Pinpoint the cell where the given text exists, returning its (x, y) midpoint coordinate. 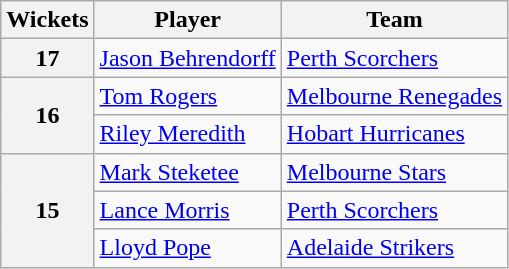
Tom Rogers (188, 96)
17 (48, 58)
15 (48, 210)
Adelaide Strikers (394, 248)
Lance Morris (188, 210)
Team (394, 20)
Lloyd Pope (188, 248)
Mark Steketee (188, 172)
Wickets (48, 20)
Jason Behrendorff (188, 58)
Melbourne Stars (394, 172)
16 (48, 115)
Player (188, 20)
Melbourne Renegades (394, 96)
Hobart Hurricanes (394, 134)
Riley Meredith (188, 134)
